Search for the cell housing the specified text and yield its (X, Y) center coordinate. 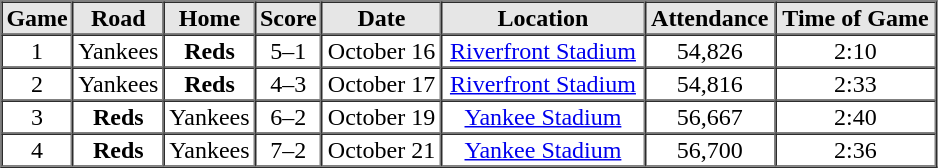
Location (542, 18)
October 19 (382, 116)
54,826 (709, 50)
2:33 (856, 84)
1 (38, 50)
October 16 (382, 50)
Game (38, 18)
4–3 (288, 84)
56,700 (709, 150)
54,816 (709, 84)
October 21 (382, 150)
2 (38, 84)
Road (118, 18)
56,667 (709, 116)
2:10 (856, 50)
Date (382, 18)
2:36 (856, 150)
4 (38, 150)
Attendance (709, 18)
5–1 (288, 50)
7–2 (288, 150)
3 (38, 116)
Score (288, 18)
2:40 (856, 116)
Home (210, 18)
October 17 (382, 84)
Time of Game (856, 18)
6–2 (288, 116)
